Locate the cell with the specified text and output its (x, y) center coordinate. 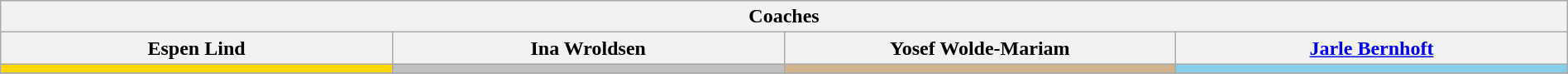
Espen Lind (197, 48)
Yosef Wolde-Mariam (980, 48)
Jarle Bernhoft (1372, 48)
Coaches (784, 17)
Ina Wroldsen (588, 48)
